Return the (X, Y) coordinate for the center point of the cell that contains the specified text.  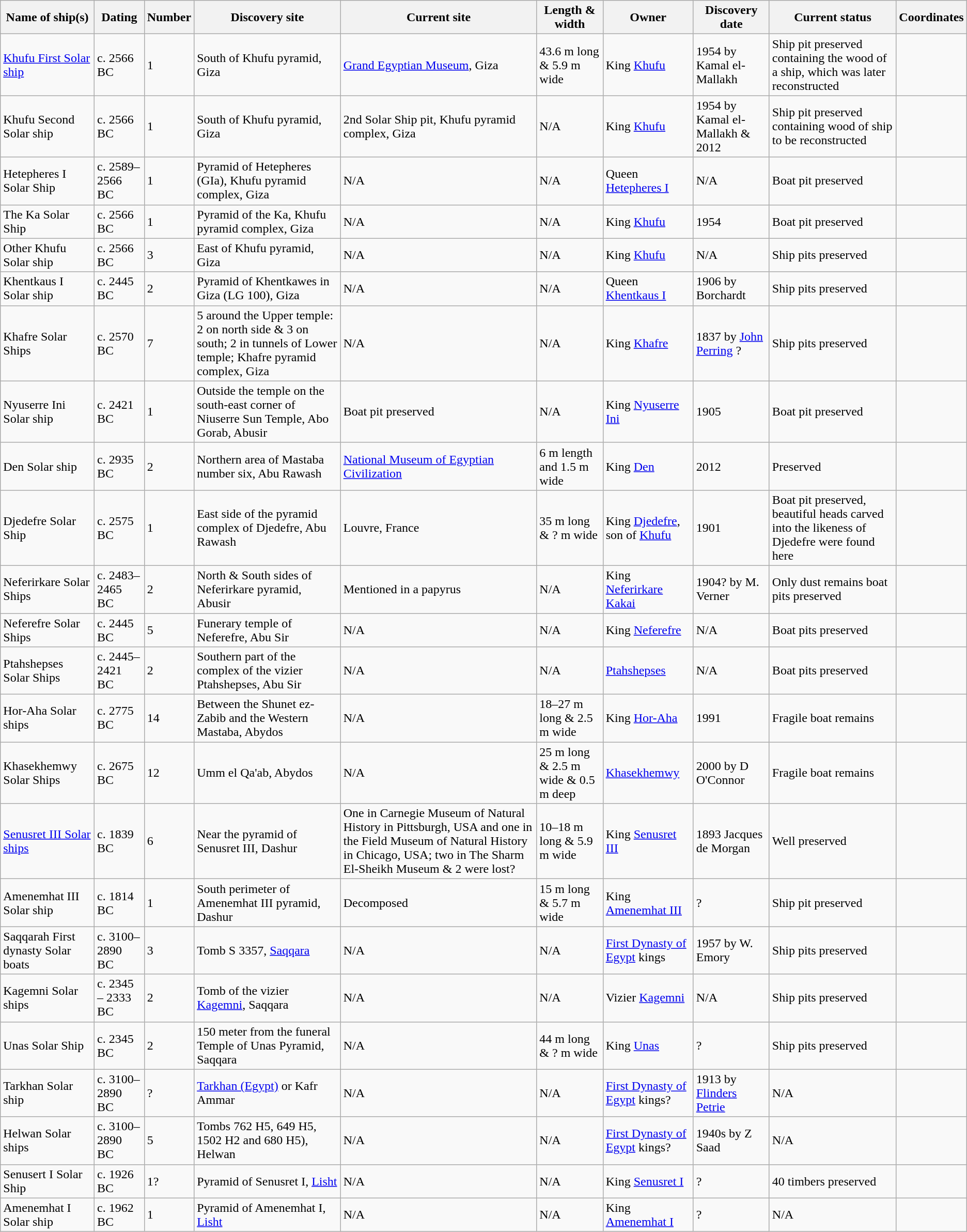
1913 by Flinders Petrie (731, 1093)
Pyramid of Hetepheres (GIa), Khufu pyramid complex, Giza (268, 181)
25 m long & 2.5 m wide & 0.5 m deep (570, 773)
c. 1839 BC (119, 841)
c. 1962 BC (119, 1214)
1901 (731, 528)
18–27 m long & 2.5 m wide (570, 718)
Length & width (570, 18)
Hor-Aha Solar ships (48, 718)
c. 2345 BC (119, 1045)
12 (169, 773)
Pyramid of Khentkawes in Giza (LG 100), Giza (268, 288)
Preserved (833, 466)
King Amenemhat I (648, 1214)
c. 2483–2465 BC (119, 589)
East of Khufu pyramid, Giza (268, 255)
Neferirkare Solar Ships (48, 589)
1904? by M. Verner (731, 589)
43.6 m long & 5.9 m wide (570, 65)
Vizier Kagemni (648, 998)
1954 by Kamal el-Mallakh & 2012 (731, 126)
Tarkhan Solar ship (48, 1093)
2012 (731, 466)
Grand Egyptian Museum, Giza (439, 65)
Near the pyramid of Senusret III, Dashur (268, 841)
Southern part of the complex of the vizier Ptahshepses, Abu Sir (268, 671)
c. 2589–2566 BC (119, 181)
King Djedefre, son of Khufu (648, 528)
Boat pit preserved, beautiful heads carved into the likeness of Djedefre were found here (833, 528)
5 around the Upper temple: 2 on north side & 3 on south; 2 in tunnels of Lower temple; Khafre pyramid complex, Giza (268, 343)
Khasekhemwy (648, 773)
1940s by Z Saad (731, 1141)
Owner (648, 18)
40 timbers preserved (833, 1181)
Senusret III Solar ships (48, 841)
Helwan Solar ships (48, 1141)
King Amenemhat III (648, 903)
1837 by John Perring ? (731, 343)
Umm el Qa'ab, Abydos (268, 773)
35 m long & ? m wide (570, 528)
150 meter from the funeral Temple of Unas Pyramid, Saqqara (268, 1045)
6 m length and 1.5 m wide (570, 466)
King Den (648, 466)
South perimeter of Amenemhat III pyramid, Dashur (268, 903)
Nyuserre Ini Solar ship (48, 411)
Pyramid of Amenemhat I, Lisht (268, 1214)
7 (169, 343)
10–18 m long & 5.9 m wide (570, 841)
Only dust remains boat pits preserved (833, 589)
Decomposed (439, 903)
Kagemni Solar ships (48, 998)
King Neferirkare Kakai (648, 589)
c. 1814 BC (119, 903)
Well preserved (833, 841)
1905 (731, 411)
1954 by Kamal el-Mallakh (731, 65)
Discovery site (268, 18)
c. 2570 BC (119, 343)
1957 by W. Emory (731, 950)
1954 (731, 221)
Queen Hetepheres I (648, 181)
2nd Solar Ship pit, Khufu pyramid complex, Giza (439, 126)
Tomb of the vizier Kagemni, Saqqara (268, 998)
1991 (731, 718)
Current status (833, 18)
North & South sides of Neferirkare pyramid, Abusir (268, 589)
c. 2421 BC (119, 411)
The Ka Solar Ship (48, 221)
Number (169, 18)
Mentioned in a papyrus (439, 589)
Funerary temple of Neferefre, Abu Sir (268, 629)
c. 2775 BC (119, 718)
Pyramid of Senusret I, Lisht (268, 1181)
Khufu Second Solar ship (48, 126)
Saqqarah First dynasty Solar boats (48, 950)
First Dynasty of Egypt kings (648, 950)
Northern area of Mastaba number six, Abu Rawash (268, 466)
Tombs 762 H5, 649 H5, 1502 H2 and 680 H5), Helwan (268, 1141)
c. 1926 BC (119, 1181)
King Unas (648, 1045)
Name of ship(s) (48, 18)
Hetepheres I Solar Ship (48, 181)
Current site (439, 18)
44 m long & ? m wide (570, 1045)
Other Khufu Solar ship (48, 255)
Khafre Solar Ships (48, 343)
Tomb S 3357, Saqqara (268, 950)
Queen Khentkaus I (648, 288)
Ship pit preserved (833, 903)
Djedefre Solar Ship (48, 528)
Amenemhat I Solar ship (48, 1214)
Tarkhan (Egypt) or Kafr Ammar (268, 1093)
Dating (119, 18)
c. 2445–2421 BC (119, 671)
15 m long & 5.7 m wide (570, 903)
c. 2935 BC (119, 466)
Between the Shunet ez-Zabib and the Western Mastaba, Abydos (268, 718)
Amenemhat III Solar ship (48, 903)
Coordinates (932, 18)
Khufu First Solar ship (48, 65)
Ptahshepses Solar Ships (48, 671)
King Nyuserre Ini (648, 411)
King Senusret III (648, 841)
c. 2675 BC (119, 773)
c. 2345 – 2333 BC (119, 998)
Louvre, France (439, 528)
Pyramid of the Ka, Khufu pyramid complex, Giza (268, 221)
Ptahshepses (648, 671)
East side of the pyramid complex of Djedefre, Abu Rawash (268, 528)
National Museum of Egyptian Civilization (439, 466)
Unas Solar Ship (48, 1045)
1906 by Borchardt (731, 288)
Outside the temple on the south-east corner of Niuserre Sun Temple, Abo Gorab, Abusir (268, 411)
Senusert I Solar Ship (48, 1181)
Ship pit preserved containing the wood of a ship, which was later reconstructed (833, 65)
Ship pit preserved containing wood of ship to be reconstructed (833, 126)
1893 Jacques de Morgan (731, 841)
14 (169, 718)
King Neferefre (648, 629)
6 (169, 841)
1? (169, 1181)
Den Solar ship (48, 466)
King Khafre (648, 343)
Discovery date (731, 18)
Khentkaus I Solar ship (48, 288)
2000 by D O'Connor (731, 773)
King Hor-Aha (648, 718)
c. 2575 BC (119, 528)
Khasekhemwy Solar Ships (48, 773)
King Senusret I (648, 1181)
Neferefre Solar Ships (48, 629)
